Capture the cell that displays the provided text and extract its [x, y] central coordinate. 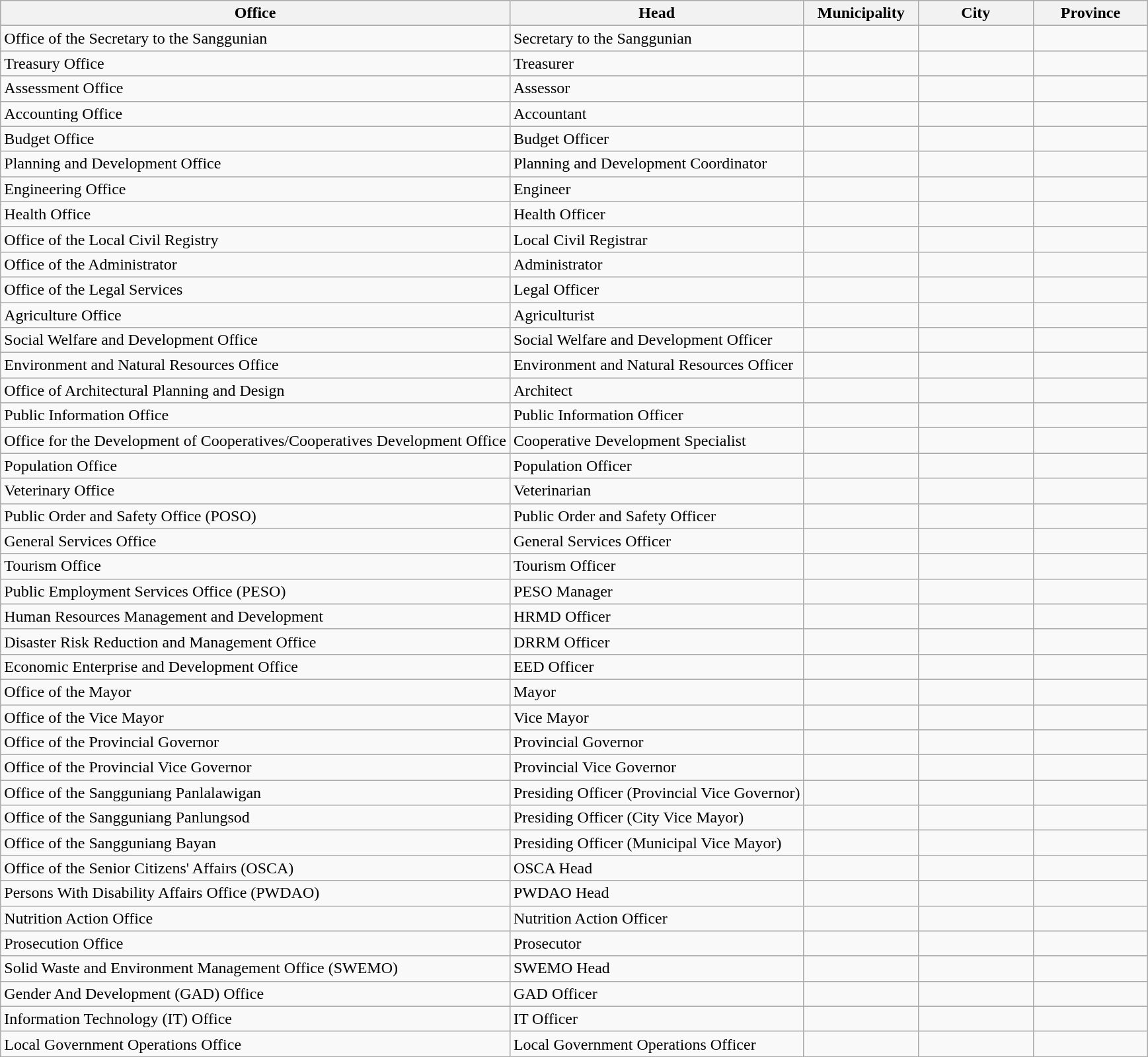
Agriculture Office [255, 315]
Local Civil Registrar [657, 239]
Head [657, 13]
EED Officer [657, 667]
Human Resources Management and Development [255, 616]
Health Officer [657, 214]
Assessment Office [255, 89]
Office of the Mayor [255, 692]
Office of the Local Civil Registry [255, 239]
Disaster Risk Reduction and Management Office [255, 641]
Office [255, 13]
General Services Officer [657, 541]
Tourism Officer [657, 566]
Treasurer [657, 63]
PESO Manager [657, 591]
Provincial Vice Governor [657, 768]
Persons With Disability Affairs Office (PWDAO) [255, 893]
Municipality [861, 13]
Population Office [255, 466]
Accounting Office [255, 114]
Province [1091, 13]
Office of the Administrator [255, 264]
Assessor [657, 89]
IT Officer [657, 1019]
Presiding Officer (City Vice Mayor) [657, 818]
Administrator [657, 264]
Secretary to the Sanggunian [657, 38]
Office of the Sangguniang Panlungsod [255, 818]
Public Order and Safety Office (POSO) [255, 516]
Legal Officer [657, 289]
Economic Enterprise and Development Office [255, 667]
Nutrition Action Office [255, 918]
Presiding Officer (Provincial Vice Governor) [657, 793]
Office of Architectural Planning and Design [255, 390]
Public Order and Safety Officer [657, 516]
Office of the Sangguniang Panlalawigan [255, 793]
Planning and Development Office [255, 164]
Office of the Legal Services [255, 289]
Tourism Office [255, 566]
Treasury Office [255, 63]
HRMD Officer [657, 616]
SWEMO Head [657, 968]
Gender And Development (GAD) Office [255, 994]
Public Information Officer [657, 416]
Office of the Provincial Governor [255, 743]
Local Government Operations Officer [657, 1044]
Environment and Natural Resources Officer [657, 365]
Nutrition Action Officer [657, 918]
Architect [657, 390]
Office of the Secretary to the Sanggunian [255, 38]
Presiding Officer (Municipal Vice Mayor) [657, 843]
DRRM Officer [657, 641]
Office for the Development of Cooperatives/Cooperatives Development Office [255, 441]
Social Welfare and Development Office [255, 340]
Information Technology (IT) Office [255, 1019]
Office of the Sangguniang Bayan [255, 843]
Local Government Operations Office [255, 1044]
Office of the Vice Mayor [255, 717]
Provincial Governor [657, 743]
Health Office [255, 214]
Office of the Provincial Vice Governor [255, 768]
Prosecution Office [255, 943]
Environment and Natural Resources Office [255, 365]
Cooperative Development Specialist [657, 441]
GAD Officer [657, 994]
Budget Officer [657, 139]
Agriculturist [657, 315]
Social Welfare and Development Officer [657, 340]
Population Officer [657, 466]
City [976, 13]
OSCA Head [657, 868]
Prosecutor [657, 943]
Vice Mayor [657, 717]
Mayor [657, 692]
Public Employment Services Office (PESO) [255, 591]
Public Information Office [255, 416]
Engineer [657, 189]
Planning and Development Coordinator [657, 164]
Budget Office [255, 139]
Office of the Senior Citizens' Affairs (OSCA) [255, 868]
PWDAO Head [657, 893]
Veterinarian [657, 491]
Veterinary Office [255, 491]
Solid Waste and Environment Management Office (SWEMO) [255, 968]
General Services Office [255, 541]
Accountant [657, 114]
Engineering Office [255, 189]
